Locate the cell with the specified text and output its [x, y] center coordinate. 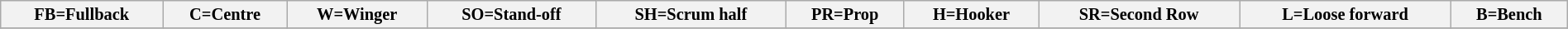
PR=Prop [845, 14]
FB=Fullback [82, 14]
SH=Scrum half [691, 14]
W=Winger [357, 14]
C=Centre [225, 14]
SO=Stand-off [511, 14]
H=Hooker [971, 14]
B=Bench [1508, 14]
L=Loose forward [1346, 14]
SR=Second Row [1140, 14]
